Identify which cell holds the provided text, then report its [x, y] central coordinate. 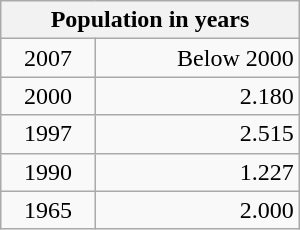
Below 2000 [197, 58]
1.227 [197, 172]
2.000 [197, 210]
1990 [48, 172]
2.180 [197, 96]
Population in years [150, 20]
2007 [48, 58]
2.515 [197, 134]
1997 [48, 134]
1965 [48, 210]
2000 [48, 96]
